Identify which cell holds the provided text, then report its [X, Y] central coordinate. 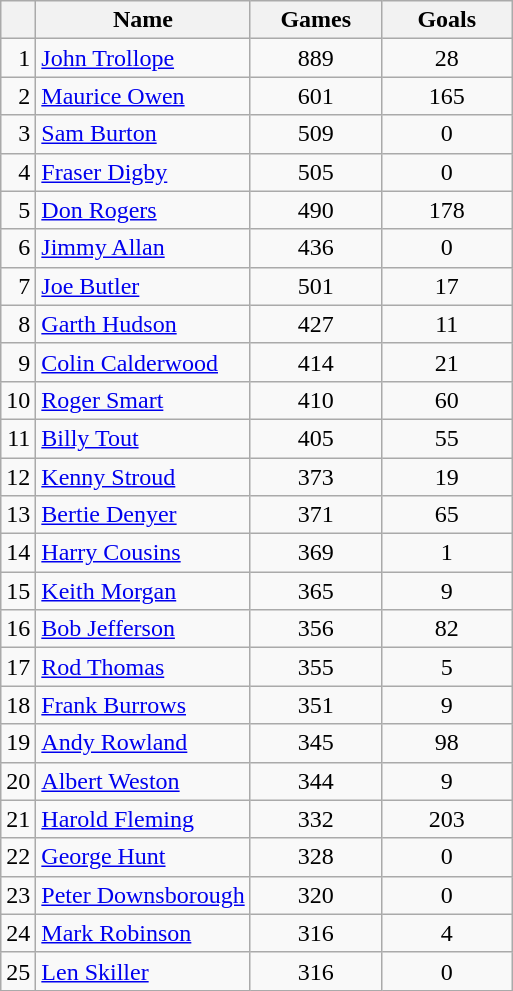
405 [316, 438]
28 [446, 58]
410 [316, 400]
3 [18, 134]
65 [446, 515]
371 [316, 515]
365 [316, 591]
Mark Robinson [143, 933]
178 [446, 210]
Harry Cousins [143, 553]
22 [18, 857]
Bob Jefferson [143, 629]
328 [316, 857]
Fraser Digby [143, 172]
82 [446, 629]
24 [18, 933]
Billy Tout [143, 438]
Kenny Stroud [143, 477]
John Trollope [143, 58]
Joe Butler [143, 286]
203 [446, 819]
Bertie Denyer [143, 515]
55 [446, 438]
98 [446, 743]
Jimmy Allan [143, 248]
25 [18, 971]
Colin Calderwood [143, 362]
356 [316, 629]
332 [316, 819]
373 [316, 477]
Peter Downsborough [143, 895]
320 [316, 895]
Andy Rowland [143, 743]
Rod Thomas [143, 667]
23 [18, 895]
414 [316, 362]
889 [316, 58]
Sam Burton [143, 134]
Goals [446, 20]
Keith Morgan [143, 591]
601 [316, 96]
165 [446, 96]
Name [143, 20]
344 [316, 781]
12 [18, 477]
8 [18, 324]
Roger Smart [143, 400]
Games [316, 20]
Frank Burrows [143, 705]
60 [446, 400]
6 [18, 248]
15 [18, 591]
Albert Weston [143, 781]
Len Skiller [143, 971]
Maurice Owen [143, 96]
505 [316, 172]
7 [18, 286]
20 [18, 781]
18 [18, 705]
369 [316, 553]
Don Rogers [143, 210]
14 [18, 553]
Harold Fleming [143, 819]
501 [316, 286]
436 [316, 248]
16 [18, 629]
509 [316, 134]
13 [18, 515]
2 [18, 96]
Garth Hudson [143, 324]
490 [316, 210]
George Hunt [143, 857]
351 [316, 705]
355 [316, 667]
345 [316, 743]
427 [316, 324]
10 [18, 400]
